Find where the given text appears and provide that cell's center as [X, Y] coordinate. 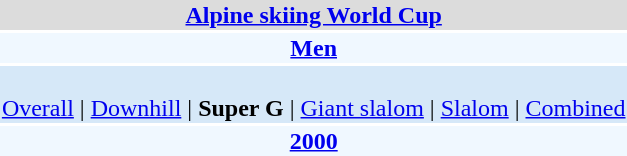
Alpine skiing World Cup [314, 15]
2000 [314, 141]
Men [314, 48]
Overall | Downhill | Super G | Giant slalom | Slalom | Combined [314, 94]
